Scan for the cell matching the given text and deliver its [X, Y] coordinate at center. 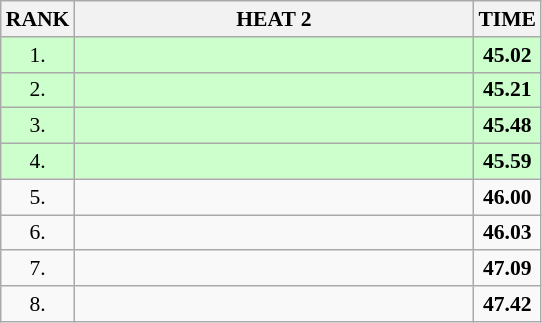
5. [38, 197]
45.21 [507, 90]
1. [38, 55]
RANK [38, 19]
46.03 [507, 233]
47.42 [507, 304]
45.59 [507, 162]
46.00 [507, 197]
HEAT 2 [274, 19]
2. [38, 90]
6. [38, 233]
7. [38, 269]
47.09 [507, 269]
45.02 [507, 55]
8. [38, 304]
45.48 [507, 126]
4. [38, 162]
3. [38, 126]
TIME [507, 19]
